Return the [x, y] coordinate for the center point of the cell that contains the specified text.  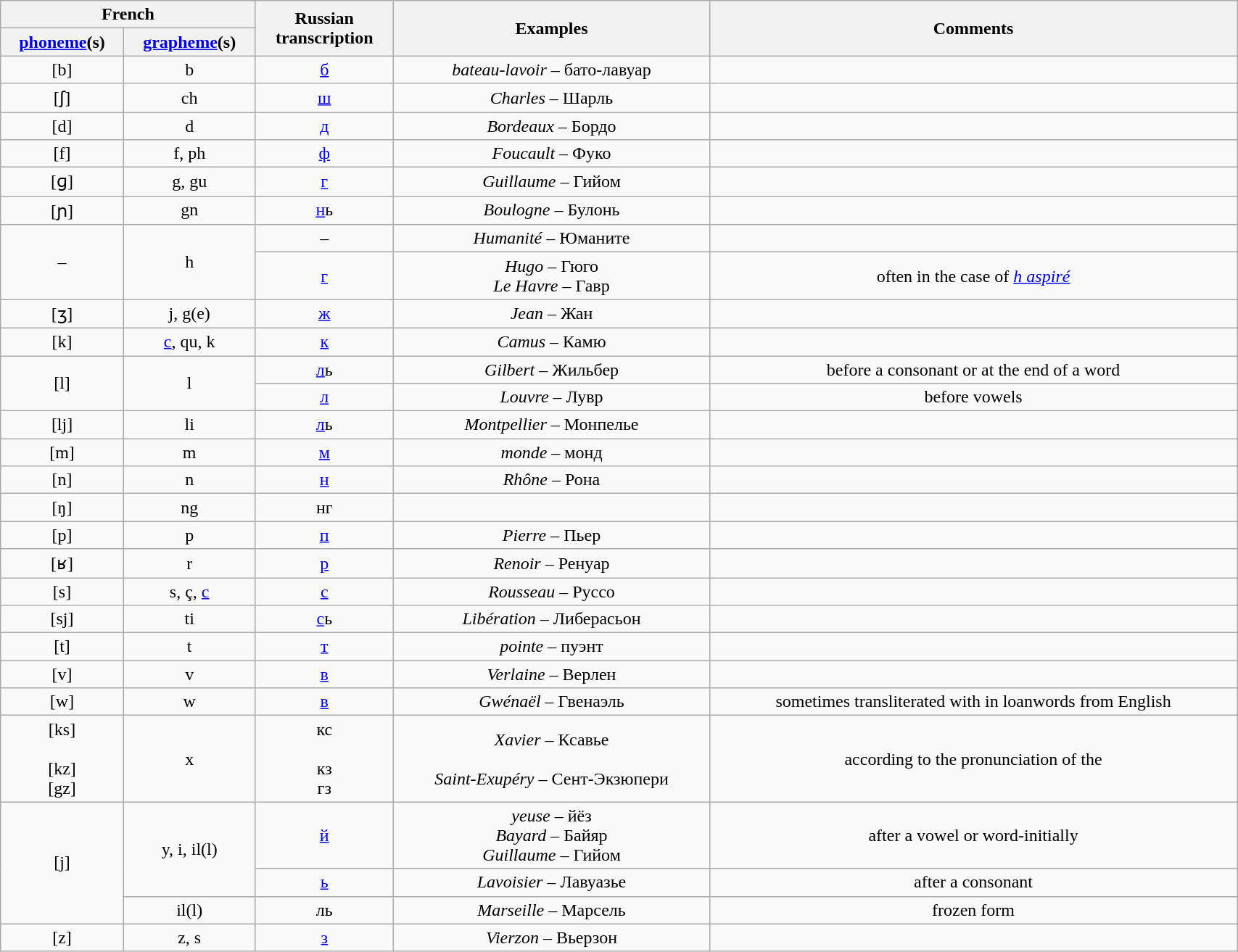
Jean – Жан [552, 314]
Rhône – Рона [552, 480]
[ɲ] [62, 210]
Louvre – Лувр [552, 397]
[t] [62, 647]
б [324, 70]
ш [324, 98]
Verlaine – Верлен [552, 674]
Bordeaux – Бордо [552, 125]
j, g(e) [189, 314]
n [189, 480]
[lj] [62, 425]
Guillaume – Гийом [552, 182]
Gilbert – Жильбер [552, 369]
й [324, 835]
т [324, 647]
[z] [62, 937]
м [324, 452]
[m] [62, 452]
кскз гз [324, 758]
phoneme(s) [62, 42]
often in the case of h aspiré [973, 276]
d [189, 125]
р [324, 563]
x [189, 758]
b [189, 70]
t [189, 647]
Montpellier – Монпелье [552, 425]
[sj] [62, 619]
[ʃ] [62, 98]
ф [324, 154]
before vowels [973, 397]
p [189, 535]
[ʒ] [62, 314]
Camus – Камю [552, 342]
after a vowel or word-initially [973, 835]
Vierzon – Вьерзон [552, 937]
c, qu, k [189, 342]
ng [189, 508]
Libération – Либерасьон [552, 619]
п [324, 535]
[k] [62, 342]
Lavoisier – Лавуазье [552, 882]
Pierre – Пьер [552, 535]
[s] [62, 591]
il(l) [189, 910]
before a consonant or at the end of a word [973, 369]
y, i, il(l) [189, 849]
с [324, 591]
Foucault – Фуко [552, 154]
Hugo – ГюгоLe Havre – Гавр [552, 276]
нг [324, 508]
[ŋ] [62, 508]
s, ç, c [189, 591]
li [189, 425]
yeuse – йёзBayard – БайярGuillaume – Гийом [552, 835]
l [189, 383]
Russiantranscription [324, 28]
Comments [973, 28]
h [189, 262]
ж [324, 314]
ь [324, 882]
[ɡ] [62, 182]
frozen form [973, 910]
w [189, 702]
[w] [62, 702]
grapheme(s) [189, 42]
[d] [62, 125]
French [128, 15]
[f] [62, 154]
pointe – пуэнт [552, 647]
Humanité – Юманите [552, 239]
m [189, 452]
[b] [62, 70]
л [324, 397]
[n] [62, 480]
д [324, 125]
ti [189, 619]
after a consonant [973, 882]
Gwénaël – Гвенаэль [552, 702]
ch [189, 98]
нь [324, 210]
[l] [62, 383]
[v] [62, 674]
к [324, 342]
сь [324, 619]
[ks][kz] [gz] [62, 758]
z, s [189, 937]
r [189, 563]
according to the pronunciation of the [973, 758]
[p] [62, 535]
н [324, 480]
sometimes transliterated with in loanwords from English [973, 702]
Xavier – КсавьеSaint-Exupéry – Сент-Экзюпери [552, 758]
f, ph [189, 154]
v [189, 674]
monde – монд [552, 452]
g, gu [189, 182]
з [324, 937]
[ʁ] [62, 563]
Charles – Шарль [552, 98]
Examples [552, 28]
Renoir – Ренуар [552, 563]
[j] [62, 863]
Marseille – Марсель [552, 910]
Boulogne – Булонь [552, 210]
gn [189, 210]
bateau-lavoir – бато-лавуар [552, 70]
Rousseau – Руссо [552, 591]
